Locate the cell with the specified text and output its (X, Y) center coordinate. 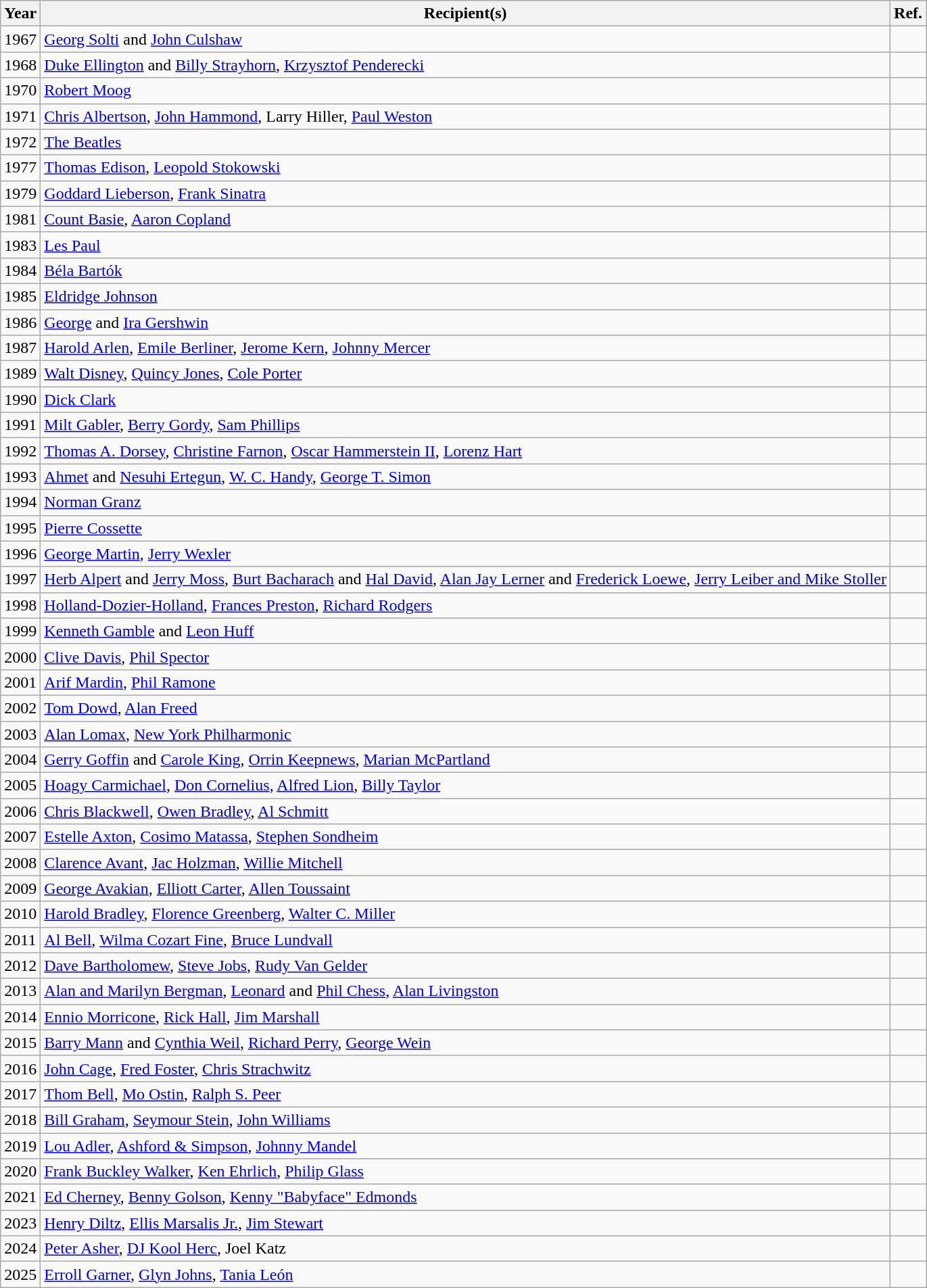
Ref. (909, 14)
George Avakian, Elliott Carter, Allen Toussaint (465, 888)
1989 (20, 374)
1987 (20, 348)
Harold Arlen, Emile Berliner, Jerome Kern, Johnny Mercer (465, 348)
Henry Diltz, Ellis Marsalis Jr., Jim Stewart (465, 1223)
1990 (20, 400)
Thomas Edison, Leopold Stokowski (465, 168)
Walt Disney, Quincy Jones, Cole Porter (465, 374)
Hoagy Carmichael, Don Cornelius, Alfred Lion, Billy Taylor (465, 786)
1996 (20, 554)
2000 (20, 657)
2010 (20, 914)
1986 (20, 323)
Dave Bartholomew, Steve Jobs, Rudy Van Gelder (465, 965)
Dick Clark (465, 400)
John Cage, Fred Foster, Chris Strachwitz (465, 1068)
2007 (20, 837)
Clarence Avant, Jac Holzman, Willie Mitchell (465, 863)
1972 (20, 142)
Kenneth Gamble and Leon Huff (465, 631)
Recipient(s) (465, 14)
Les Paul (465, 245)
2021 (20, 1197)
2011 (20, 940)
1998 (20, 605)
Erroll Garner, Glyn Johns, Tania León (465, 1274)
2002 (20, 708)
Herb Alpert and Jerry Moss, Burt Bacharach and Hal David, Alan Jay Lerner and Frederick Loewe, Jerry Leiber and Mike Stoller (465, 579)
Alan and Marilyn Bergman, Leonard and Phil Chess, Alan Livingston (465, 991)
2009 (20, 888)
2019 (20, 1146)
Georg Solti and John Culshaw (465, 39)
2005 (20, 786)
Al Bell, Wilma Cozart Fine, Bruce Lundvall (465, 940)
Ahmet and Nesuhi Ertegun, W. C. Handy, George T. Simon (465, 477)
2006 (20, 811)
Barry Mann and Cynthia Weil, Richard Perry, George Wein (465, 1043)
Peter Asher, DJ Kool Herc, Joel Katz (465, 1249)
2008 (20, 863)
1970 (20, 91)
1981 (20, 219)
The Beatles (465, 142)
2015 (20, 1043)
Pierre Cossette (465, 528)
2001 (20, 682)
Count Basie, Aaron Copland (465, 219)
Robert Moog (465, 91)
2017 (20, 1094)
2018 (20, 1120)
Tom Dowd, Alan Freed (465, 708)
1977 (20, 168)
2004 (20, 760)
2025 (20, 1274)
Frank Buckley Walker, Ken Ehrlich, Philip Glass (465, 1172)
Milt Gabler, Berry Gordy, Sam Phillips (465, 425)
Thomas A. Dorsey, Christine Farnon, Oscar Hammerstein II, Lorenz Hart (465, 451)
Bill Graham, Seymour Stein, John Williams (465, 1120)
1999 (20, 631)
2014 (20, 1017)
Holland-Dozier-Holland, Frances Preston, Richard Rodgers (465, 605)
Harold Bradley, Florence Greenberg, Walter C. Miller (465, 914)
Duke Ellington and Billy Strayhorn, Krzysztof Penderecki (465, 65)
1967 (20, 39)
1968 (20, 65)
1992 (20, 451)
Year (20, 14)
Alan Lomax, New York Philharmonic (465, 734)
Béla Bartók (465, 270)
1994 (20, 502)
Goddard Lieberson, Frank Sinatra (465, 193)
1983 (20, 245)
Chris Blackwell, Owen Bradley, Al Schmitt (465, 811)
1993 (20, 477)
Clive Davis, Phil Spector (465, 657)
1995 (20, 528)
Lou Adler, Ashford & Simpson, Johnny Mandel (465, 1146)
Thom Bell, Mo Ostin, Ralph S. Peer (465, 1094)
Arif Mardin, Phil Ramone (465, 682)
2020 (20, 1172)
Ennio Morricone, Rick Hall, Jim Marshall (465, 1017)
1971 (20, 116)
2024 (20, 1249)
1979 (20, 193)
Ed Cherney, Benny Golson, Kenny "Babyface" Edmonds (465, 1197)
1991 (20, 425)
George and Ira Gershwin (465, 323)
1984 (20, 270)
Chris Albertson, John Hammond, Larry Hiller, Paul Weston (465, 116)
Gerry Goffin and Carole King, Orrin Keepnews, Marian McPartland (465, 760)
2013 (20, 991)
2023 (20, 1223)
Estelle Axton, Cosimo Matassa, Stephen Sondheim (465, 837)
Eldridge Johnson (465, 296)
2016 (20, 1068)
2012 (20, 965)
Norman Granz (465, 502)
1997 (20, 579)
2003 (20, 734)
1985 (20, 296)
George Martin, Jerry Wexler (465, 554)
